Extract the [x, y] coordinate from the center of the cell holding the provided text.  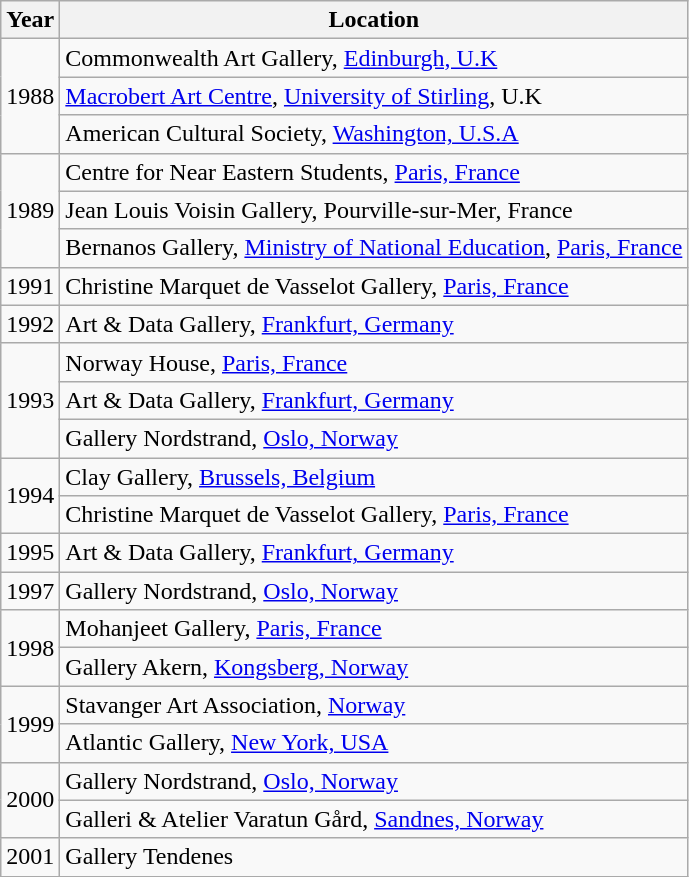
Gallery Akern, Kongsberg, Norway [374, 667]
Mohanjeet Gallery, Paris, France [374, 629]
1995 [30, 553]
2000 [30, 800]
Location [374, 20]
1997 [30, 591]
1991 [30, 286]
Macrobert Art Centre, University of Stirling, U.K [374, 96]
Stavanger Art Association, Norway [374, 705]
1998 [30, 648]
1992 [30, 324]
1999 [30, 724]
American Cultural Society, Washington, U.S.A [374, 134]
1993 [30, 400]
Year [30, 20]
1994 [30, 496]
Clay Gallery, Brussels, Belgium [374, 477]
Galleri & Atelier Varatun Gård, Sandnes, Norway [374, 819]
Atlantic Gallery, New York, USA [374, 743]
1988 [30, 96]
2001 [30, 857]
Centre for Near Eastern Students, Paris, France [374, 172]
1989 [30, 210]
Gallery Tendenes [374, 857]
Norway House, Paris, France [374, 362]
Bernanos Gallery, Ministry of National Education, Paris, France [374, 248]
Commonwealth Art Gallery, Edinburgh, U.K [374, 58]
Jean Louis Voisin Gallery, Pourville-sur-Mer, France [374, 210]
